Return the [X, Y] coordinate for the center point of the cell that contains the specified text.  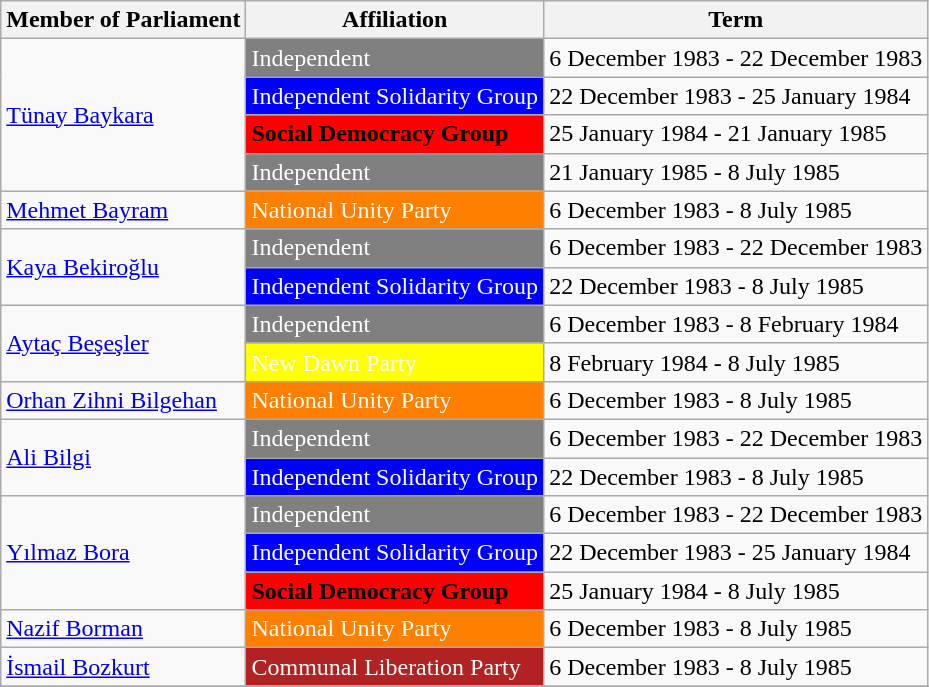
Yılmaz Bora [124, 553]
Kaya Bekiroğlu [124, 267]
Orhan Zihni Bilgehan [124, 400]
Nazif Borman [124, 629]
Ali Bilgi [124, 457]
Term [736, 20]
Member of Parliament [124, 20]
Mehmet Bayram [124, 210]
İsmail Bozkurt [124, 667]
Aytaç Beşeşler [124, 343]
25 January 1984 - 21 January 1985 [736, 134]
8 February 1984 - 8 July 1985 [736, 362]
Affiliation [395, 20]
25 January 1984 - 8 July 1985 [736, 591]
Tünay Baykara [124, 115]
21 January 1985 - 8 July 1985 [736, 172]
New Dawn Party [395, 362]
6 December 1983 - 8 February 1984 [736, 324]
Communal Liberation Party [395, 667]
